From the cell containing the given text, extract its center point as [X, Y] coordinate. 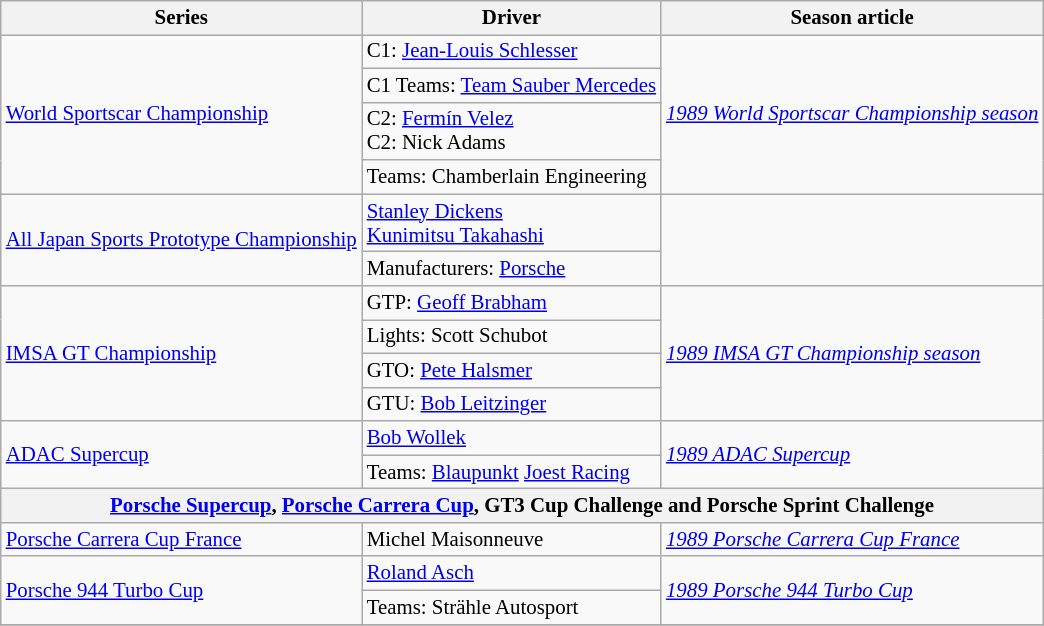
Porsche Supercup, Porsche Carrera Cup, GT3 Cup Challenge and Porsche Sprint Challenge [522, 506]
C1 Teams: Team Sauber Mercedes [512, 85]
Stanley Dickens Kunimitsu Takahashi [512, 223]
Series [182, 18]
ADAC Supercup [182, 455]
GTP: Geoff Brabham [512, 303]
C1: Jean-Louis Schlesser [512, 51]
Porsche 944 Turbo Cup [182, 590]
C2: Fermín VelezC2: Nick Adams [512, 131]
Lights: Scott Schubot [512, 336]
Teams: Blaupunkt Joest Racing [512, 472]
World Sportscar Championship [182, 114]
Season article [852, 18]
Teams: Strähle Autosport [512, 607]
Roland Asch [512, 573]
1989 ADAC Supercup [852, 455]
Driver [512, 18]
1989 Porsche Carrera Cup France [852, 539]
1989 World Sportscar Championship season [852, 114]
GTU: Bob Leitzinger [512, 404]
Michel Maisonneuve [512, 539]
Porsche Carrera Cup France [182, 539]
IMSA GT Championship [182, 354]
1989 Porsche 944 Turbo Cup [852, 590]
Bob Wollek [512, 438]
Manufacturers: Porsche [512, 269]
GTO: Pete Halsmer [512, 370]
All Japan Sports Prototype Championship [182, 240]
1989 IMSA GT Championship season [852, 354]
Teams: Chamberlain Engineering [512, 177]
